Return the [X, Y] coordinate for the center point of the cell that contains the specified text.  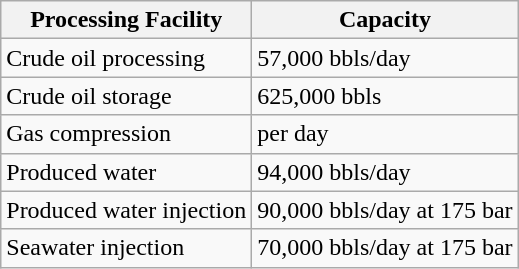
per day [385, 134]
Crude oil storage [126, 96]
57,000 bbls/day [385, 58]
Crude oil processing [126, 58]
Capacity [385, 20]
70,000 bbls/day at 175 bar [385, 248]
Processing Facility [126, 20]
Seawater injection [126, 248]
Produced water [126, 172]
90,000 bbls/day at 175 bar [385, 210]
Gas compression [126, 134]
94,000 bbls/day [385, 172]
Produced water injection [126, 210]
625,000 bbls [385, 96]
